Return [x, y] of the center of cell containing provided text 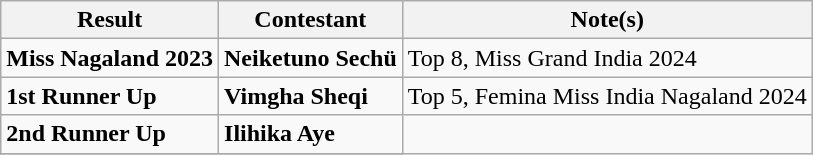
Top 5, Femina Miss India Nagaland 2024 [607, 96]
Note(s) [607, 20]
Vimgha Sheqi [311, 96]
Miss Nagaland 2023 [110, 58]
Neiketuno Sechü [311, 58]
Result [110, 20]
Top 8, Miss Grand India 2024 [607, 58]
Ilihika Aye [311, 134]
1st Runner Up [110, 96]
2nd Runner Up [110, 134]
Contestant [311, 20]
